Search for the cell housing the specified text and yield its [X, Y] center coordinate. 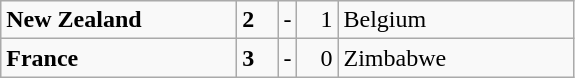
3 [258, 58]
0 [318, 58]
Zimbabwe [456, 58]
France [119, 58]
New Zealand [119, 20]
2 [258, 20]
1 [318, 20]
Belgium [456, 20]
